Capture the cell that displays the provided text and extract its (x, y) central coordinate. 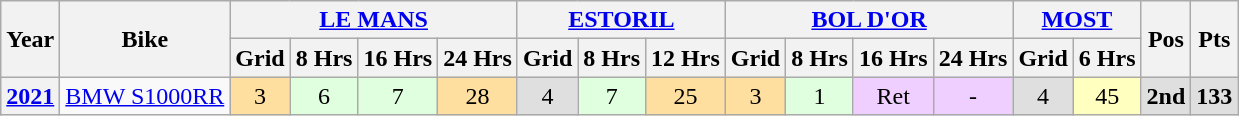
Year (30, 39)
28 (478, 96)
MOST (1077, 20)
LE MANS (374, 20)
2021 (30, 96)
45 (1107, 96)
12 Hrs (686, 58)
BOL D'OR (869, 20)
- (973, 96)
133 (1214, 96)
6 Hrs (1107, 58)
Bike (145, 39)
Pos (1166, 39)
BMW S1000RR (145, 96)
25 (686, 96)
2nd (1166, 96)
Ret (893, 96)
Pts (1214, 39)
ESTORIL (621, 20)
1 (820, 96)
6 (324, 96)
